Pinpoint the cell where the given text exists, returning its [X, Y] midpoint coordinate. 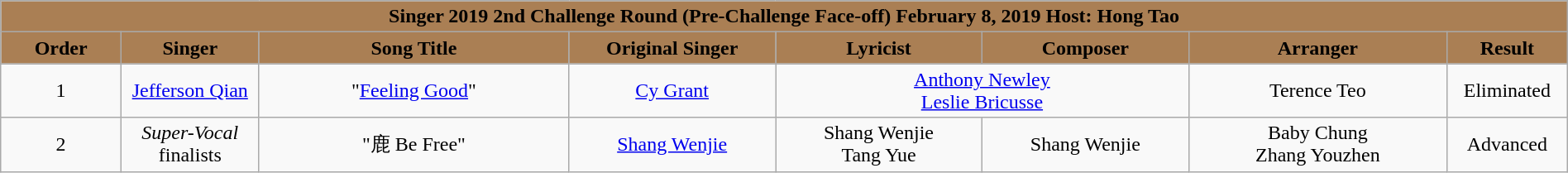
Order [61, 48]
Result [1508, 48]
"鹿 Be Free" [414, 144]
1 [61, 91]
Terence Teo [1317, 91]
Shang WenjieTang Yue [879, 144]
Super-Vocal finalists [190, 144]
Singer [190, 48]
Cy Grant [672, 91]
Advanced [1508, 144]
Baby ChungZhang Youzhen [1317, 144]
Jefferson Qian [190, 91]
2 [61, 144]
Anthony NewleyLeslie Bricusse [982, 91]
Eliminated [1508, 91]
Original Singer [672, 48]
Lyricist [879, 48]
Arranger [1317, 48]
"Feeling Good" [414, 91]
Singer 2019 2nd Challenge Round (Pre-Challenge Face-off) February 8, 2019 Host: Hong Tao [784, 17]
Composer [1085, 48]
Song Title [414, 48]
